Pinpoint the cell where the given text exists, returning its (x, y) midpoint coordinate. 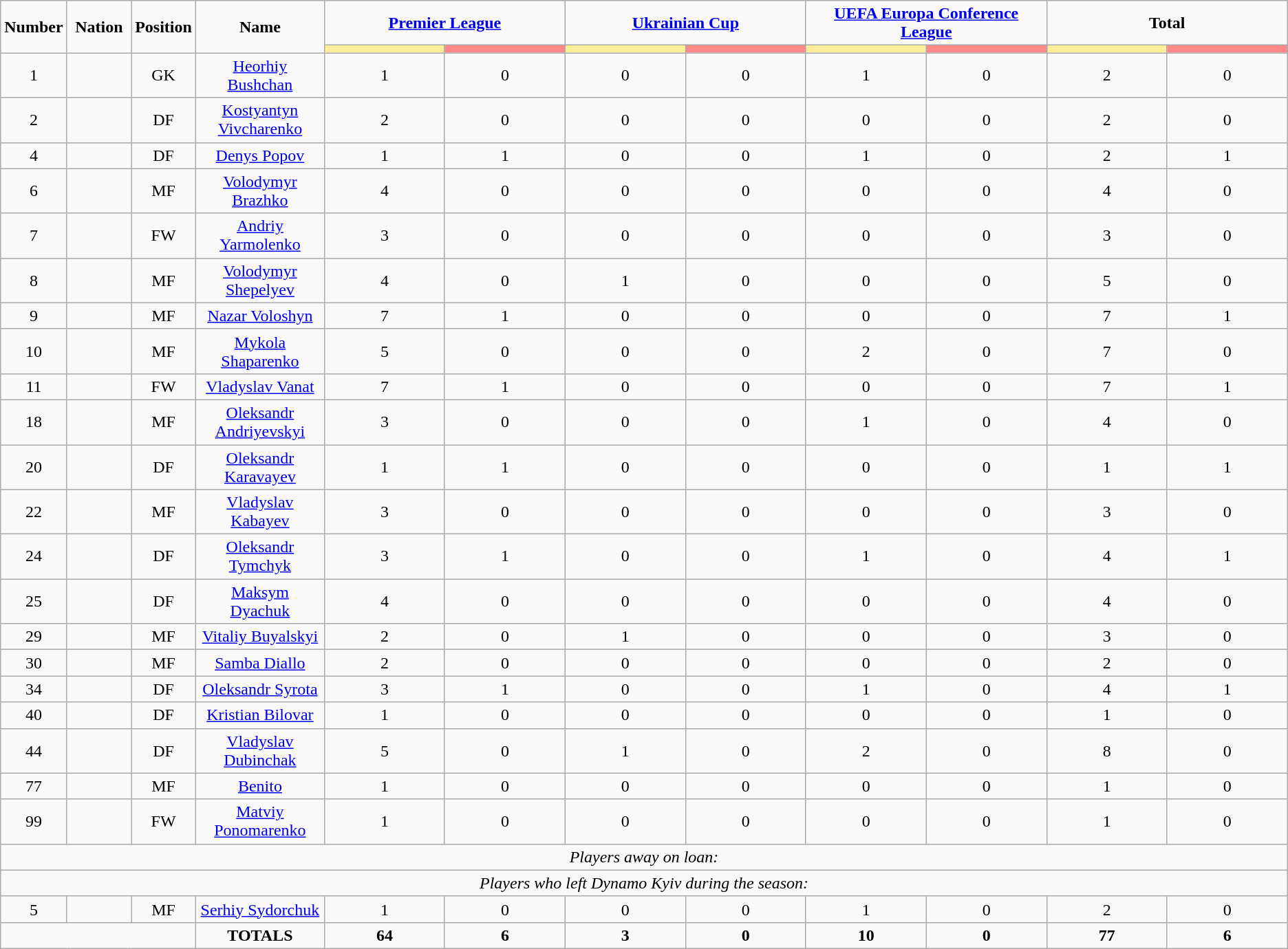
99 (34, 821)
Matviy Ponomarenko (260, 821)
34 (34, 689)
40 (34, 715)
Vladyslav Kabayev (260, 512)
Benito (260, 786)
UEFA Europa Conference League (926, 23)
Vladyslav Dubinchak (260, 751)
Ukrainian Cup (685, 23)
TOTALS (260, 935)
30 (34, 663)
Andriy Yarmolenko (260, 235)
Name (260, 27)
Kristian Bilovar (260, 715)
Vitaliy Buyalskyi (260, 637)
Heorhiy Bushchan (260, 76)
44 (34, 751)
24 (34, 557)
Volodymyr Shepelyev (260, 281)
Vladyslav Vanat (260, 386)
Denys Popov (260, 155)
Players who left Dynamo Kyiv during the season: (644, 883)
9 (34, 316)
Serhiy Sydorchuk (260, 909)
25 (34, 601)
Nazar Voloshyn (260, 316)
Oleksandr Andriyevskyi (260, 422)
Players away on loan: (644, 857)
Oleksandr Tymchyk (260, 557)
Premier League (444, 23)
GK (164, 76)
Number (34, 27)
Oleksandr Karavayev (260, 466)
Mykola Shaparenko (260, 351)
64 (384, 935)
Kostyantyn Vivcharenko (260, 120)
20 (34, 466)
11 (34, 386)
Volodymyr Brazhko (260, 191)
18 (34, 422)
Samba Diallo (260, 663)
Nation (99, 27)
22 (34, 512)
Oleksandr Syrota (260, 689)
29 (34, 637)
Position (164, 27)
Maksym Dyachuk (260, 601)
Total (1167, 23)
